Capture the cell that displays the provided text and extract its [x, y] central coordinate. 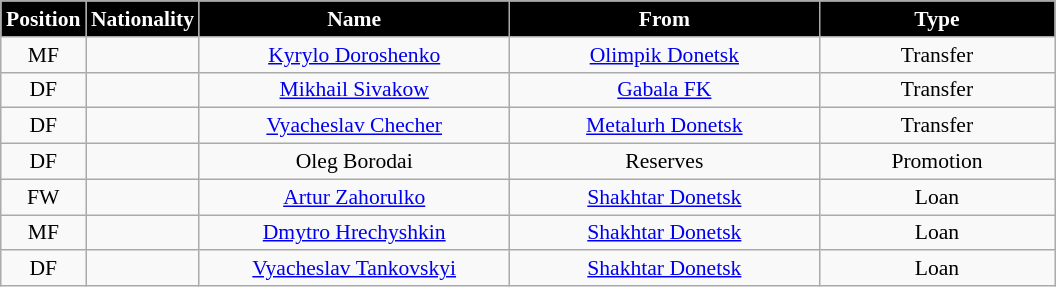
Vyacheslav Checher [354, 126]
Promotion [936, 162]
Type [936, 19]
Position [44, 19]
Nationality [142, 19]
From [664, 19]
Metalurh Donetsk [664, 126]
Oleg Borodai [354, 162]
Reserves [664, 162]
Name [354, 19]
Kyrylo Doroshenko [354, 55]
Dmytro Hrechyshkin [354, 233]
Gabala FK [664, 90]
Vyacheslav Tankovskyi [354, 269]
Artur Zahorulko [354, 197]
Olimpik Donetsk [664, 55]
Mikhail Sivakow [354, 90]
FW [44, 197]
